Find where the given text appears and provide that cell's center as [x, y] coordinate. 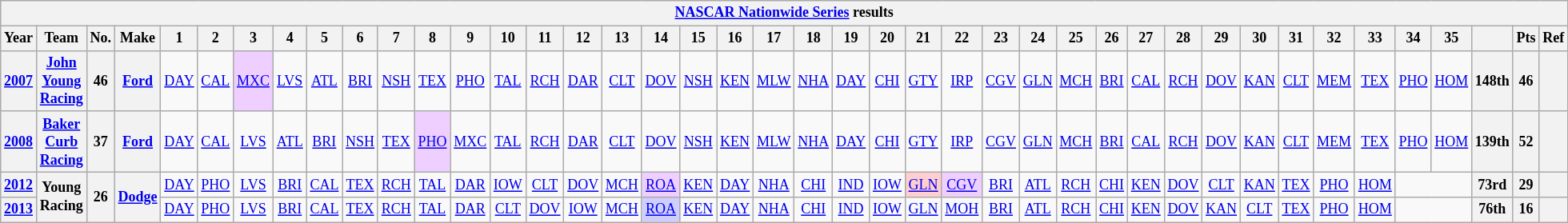
17 [774, 38]
2008 [19, 141]
31 [1296, 38]
8 [432, 38]
19 [851, 38]
2012 [19, 184]
6 [360, 38]
25 [1076, 38]
30 [1259, 38]
Ref [1554, 38]
Team [61, 38]
2 [216, 38]
28 [1183, 38]
35 [1451, 38]
Baker Curb Racing [61, 141]
Pts [1526, 38]
2007 [19, 81]
22 [962, 38]
5 [325, 38]
13 [622, 38]
No. [101, 38]
Young Racing [61, 197]
24 [1038, 38]
20 [888, 38]
14 [661, 38]
MOH [962, 209]
34 [1413, 38]
52 [1526, 141]
11 [545, 38]
9 [470, 38]
76th [1493, 209]
1 [179, 38]
27 [1146, 38]
Make [138, 38]
33 [1374, 38]
Dodge [138, 197]
148th [1493, 81]
73rd [1493, 184]
18 [814, 38]
23 [1002, 38]
12 [583, 38]
Year [19, 38]
37 [101, 141]
2013 [19, 209]
139th [1493, 141]
3 [254, 38]
15 [698, 38]
7 [396, 38]
4 [290, 38]
32 [1334, 38]
10 [507, 38]
21 [923, 38]
John Young Racing [61, 81]
NASCAR Nationwide Series results [784, 13]
